For the text-containing cell, return its midpoint in (x, y) coordinate format. 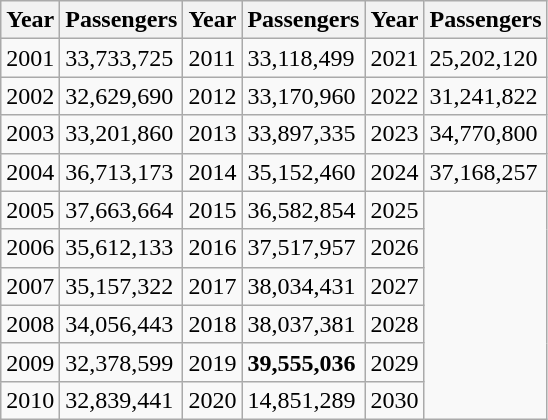
2024 (394, 172)
2018 (212, 324)
2028 (394, 324)
37,517,957 (304, 248)
2015 (212, 210)
33,118,499 (304, 58)
36,582,854 (304, 210)
2025 (394, 210)
2005 (30, 210)
31,241,822 (486, 96)
34,056,443 (122, 324)
2011 (212, 58)
37,663,664 (122, 210)
33,897,335 (304, 134)
2009 (30, 362)
2013 (212, 134)
33,170,960 (304, 96)
34,770,800 (486, 134)
36,713,173 (122, 172)
2010 (30, 400)
33,201,860 (122, 134)
32,378,599 (122, 362)
2014 (212, 172)
2029 (394, 362)
35,612,133 (122, 248)
2027 (394, 286)
2026 (394, 248)
38,034,431 (304, 286)
2023 (394, 134)
39,555,036 (304, 362)
32,629,690 (122, 96)
32,839,441 (122, 400)
38,037,381 (304, 324)
35,157,322 (122, 286)
2007 (30, 286)
25,202,120 (486, 58)
14,851,289 (304, 400)
37,168,257 (486, 172)
2017 (212, 286)
2021 (394, 58)
2012 (212, 96)
33,733,725 (122, 58)
2020 (212, 400)
2022 (394, 96)
2006 (30, 248)
2003 (30, 134)
2019 (212, 362)
2016 (212, 248)
2002 (30, 96)
2004 (30, 172)
2008 (30, 324)
2030 (394, 400)
2001 (30, 58)
35,152,460 (304, 172)
